Identify which cell holds the provided text, then report its [X, Y] central coordinate. 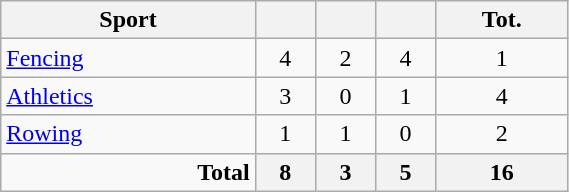
Tot. [502, 20]
16 [502, 172]
Athletics [128, 96]
Total [128, 172]
Rowing [128, 134]
Sport [128, 20]
Fencing [128, 58]
5 [405, 172]
8 [285, 172]
